Output the [X, Y] coordinate of the center of the cell containing the given text.  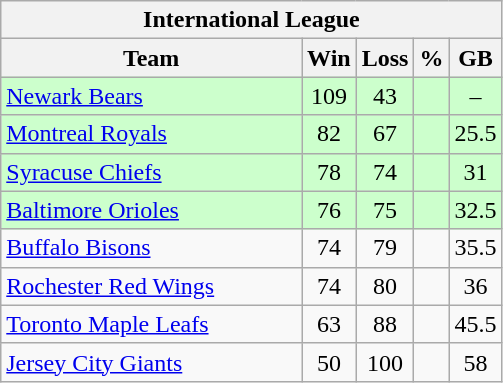
GB [476, 58]
100 [385, 362]
31 [476, 172]
Win [330, 58]
Rochester Red Wings [152, 286]
Loss [385, 58]
Toronto Maple Leafs [152, 324]
32.5 [476, 210]
78 [330, 172]
79 [385, 248]
67 [385, 134]
Buffalo Bisons [152, 248]
43 [385, 96]
63 [330, 324]
76 [330, 210]
58 [476, 362]
35.5 [476, 248]
80 [385, 286]
25.5 [476, 134]
Team [152, 58]
Syracuse Chiefs [152, 172]
Jersey City Giants [152, 362]
36 [476, 286]
88 [385, 324]
Baltimore Orioles [152, 210]
– [476, 96]
Montreal Royals [152, 134]
International League [252, 20]
75 [385, 210]
Newark Bears [152, 96]
82 [330, 134]
45.5 [476, 324]
109 [330, 96]
50 [330, 362]
% [432, 58]
